Scan for the cell matching the given text and deliver its (x, y) coordinate at center. 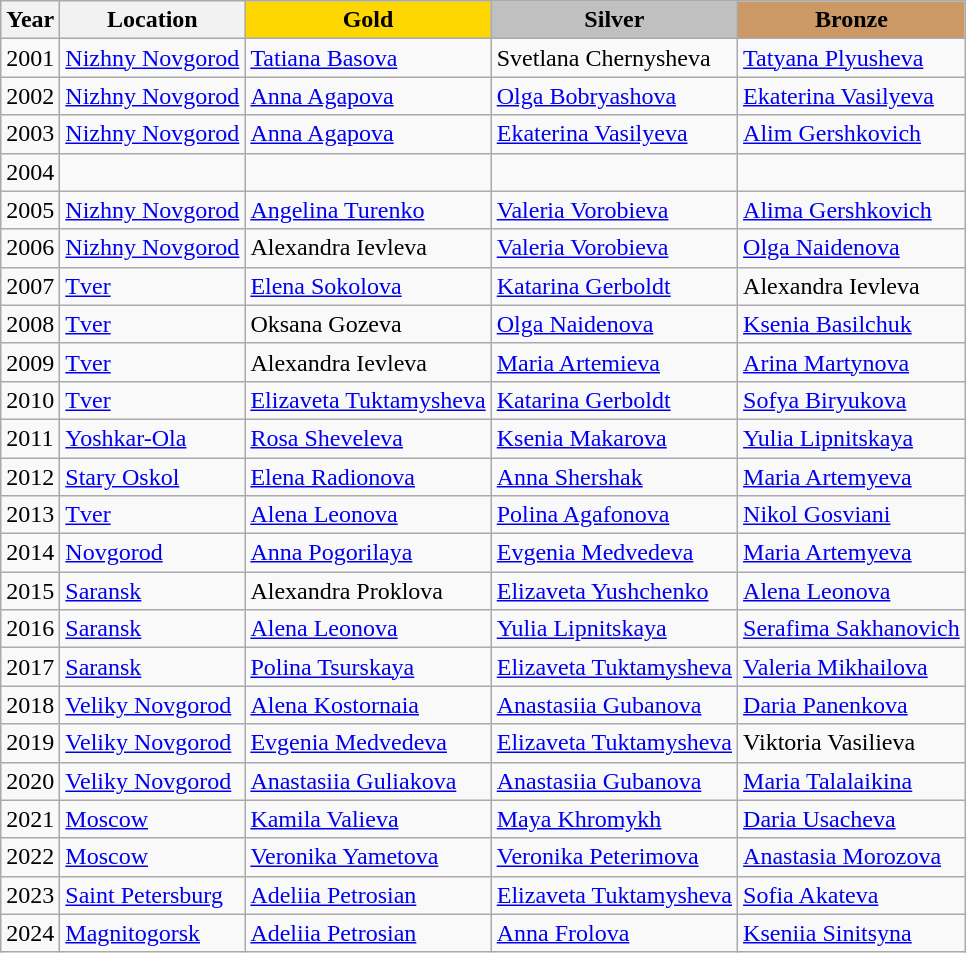
Anastasia Morozova (852, 857)
Anna Frolova (614, 933)
Rosa Sheveleva (368, 438)
Viktoria Vasilieva (852, 743)
Kseniia Sinitsyna (852, 933)
2021 (30, 819)
Nikol Gosviani (852, 515)
2022 (30, 857)
2007 (30, 286)
Olga Bobryashova (614, 96)
Stary Oskol (152, 477)
Elena Radionova (368, 477)
Sofya Biryukova (852, 400)
Veronika Peterimova (614, 857)
Polina Agafonova (614, 515)
Elizaveta Yushchenko (614, 591)
Magnitogorsk (152, 933)
2017 (30, 667)
Svetlana Chernysheva (614, 58)
Gold (368, 20)
2010 (30, 400)
2018 (30, 705)
2006 (30, 248)
2024 (30, 933)
2008 (30, 324)
Anna Shershak (614, 477)
2002 (30, 96)
Tatyana Plyusheva (852, 58)
Valeria Mikhailova (852, 667)
Tatiana Basova (368, 58)
Angelina Turenko (368, 210)
Alena Kostornaia (368, 705)
Daria Usacheva (852, 819)
Year (30, 20)
Polina Tsurskaya (368, 667)
Maria Artemieva (614, 362)
Saint Petersburg (152, 895)
2015 (30, 591)
2020 (30, 781)
2005 (30, 210)
2001 (30, 58)
2013 (30, 515)
Kamila Valieva (368, 819)
2011 (30, 438)
Novgorod (152, 553)
Ksenia Basilchuk (852, 324)
Alima Gershkovich (852, 210)
Sofia Akateva (852, 895)
Location (152, 20)
Anna Pogorilaya (368, 553)
Arina Martynova (852, 362)
Alexandra Proklova (368, 591)
Yoshkar-Ola (152, 438)
Veronika Yametova (368, 857)
Maria Talalaikina (852, 781)
Oksana Gozeva (368, 324)
Alim Gershkovich (852, 134)
Daria Panenkova (852, 705)
2012 (30, 477)
Elena Sokolova (368, 286)
2014 (30, 553)
Maya Khromykh (614, 819)
Silver (614, 20)
2004 (30, 172)
2003 (30, 134)
Ksenia Makarova (614, 438)
Bronze (852, 20)
Anastasiia Guliakova (368, 781)
2009 (30, 362)
Serafima Sakhanovich (852, 629)
2016 (30, 629)
2023 (30, 895)
2019 (30, 743)
